Provide the (X, Y) coordinate of the cell's center where the given text is located.  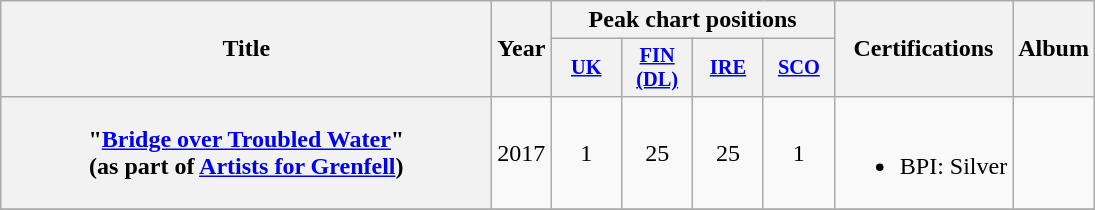
SCO (798, 68)
Certifications (923, 49)
BPI: Silver (923, 152)
UK (586, 68)
Title (246, 49)
Peak chart positions (692, 20)
FIN (DL) (658, 68)
2017 (522, 152)
IRE (728, 68)
"Bridge over Troubled Water"(as part of Artists for Grenfell) (246, 152)
Year (522, 49)
Album (1054, 49)
